Provide the (X, Y) coordinate of the cell's center where the given text is located.  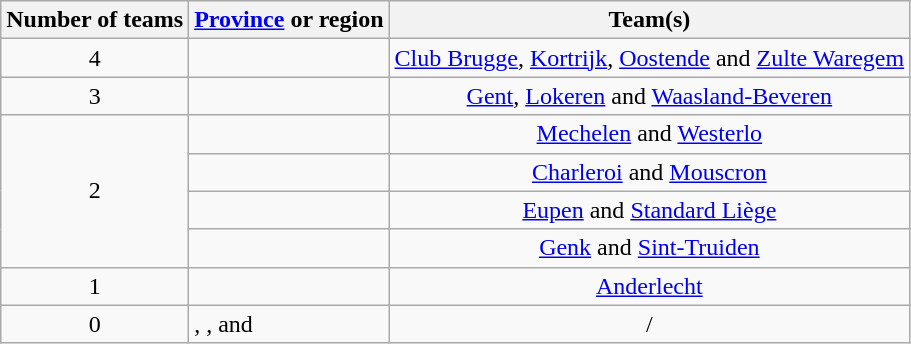
2 (95, 191)
Number of teams (95, 20)
Anderlecht (650, 286)
Team(s) (650, 20)
0 (95, 324)
Gent, Lokeren and Waasland-Beveren (650, 96)
1 (95, 286)
Mechelen and Westerlo (650, 134)
3 (95, 96)
Province or region (289, 20)
Charleroi and Mouscron (650, 172)
Club Brugge, Kortrijk, Oostende and Zulte Waregem (650, 58)
, , and (289, 324)
Genk and Sint-Truiden (650, 248)
/ (650, 324)
Eupen and Standard Liège (650, 210)
4 (95, 58)
